Provide the (x, y) coordinate of the cell's center where the given text is located.  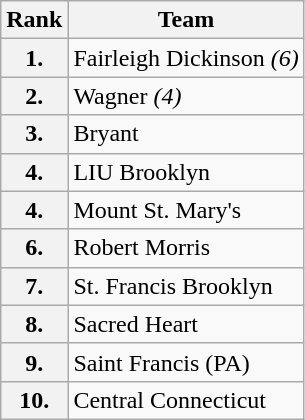
Rank (34, 20)
6. (34, 248)
3. (34, 134)
St. Francis Brooklyn (186, 286)
LIU Brooklyn (186, 172)
Wagner (4) (186, 96)
Mount St. Mary's (186, 210)
9. (34, 362)
1. (34, 58)
Bryant (186, 134)
Central Connecticut (186, 400)
Fairleigh Dickinson (6) (186, 58)
2. (34, 96)
10. (34, 400)
Saint Francis (PA) (186, 362)
Team (186, 20)
Sacred Heart (186, 324)
Robert Morris (186, 248)
7. (34, 286)
8. (34, 324)
